Detect which cell encompasses the target text, then output its (x, y) center coordinate. 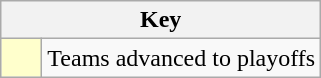
Key (161, 20)
Teams advanced to playoffs (182, 58)
